Determine the (x, y) coordinate at the center of the cell enclosing the given text.  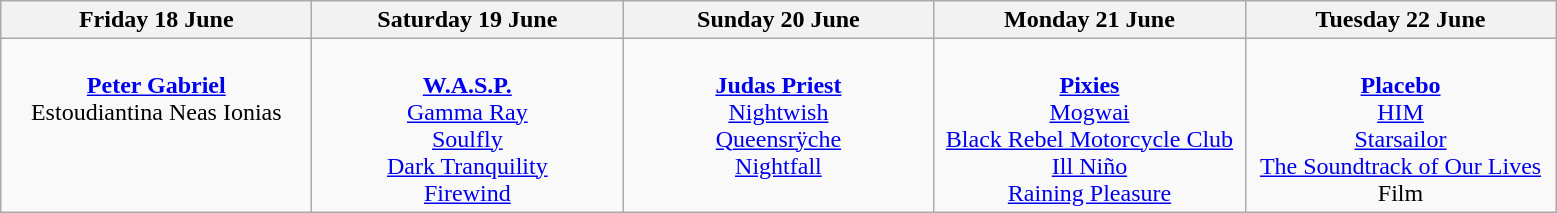
Saturday 19 June (468, 20)
Tuesday 22 June (1400, 20)
Judas Priest Nightwish Queensrÿche Nightfall (778, 126)
Monday 21 June (1090, 20)
W.A.S.P. Gamma Ray Soulfly Dark Tranquility Firewind (468, 126)
Sunday 20 June (778, 20)
Pixies Mogwai Black Rebel Motorcycle Club Ill Niño Raining Pleasure (1090, 126)
Placebo HIM Starsailor The Soundtrack of Our Lives Film (1400, 126)
Peter Gabriel Estoudiantina Neas Ionias (156, 126)
Friday 18 June (156, 20)
